Detect which cell encompasses the target text, then output its [X, Y] center coordinate. 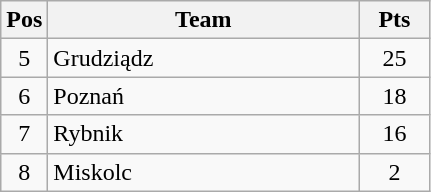
6 [24, 96]
Rybnik [204, 134]
8 [24, 172]
Pos [24, 20]
Team [204, 20]
Grudziądz [204, 58]
16 [394, 134]
18 [394, 96]
2 [394, 172]
25 [394, 58]
Poznań [204, 96]
Pts [394, 20]
Miskolc [204, 172]
5 [24, 58]
7 [24, 134]
